Search for the cell housing the specified text and yield its (X, Y) center coordinate. 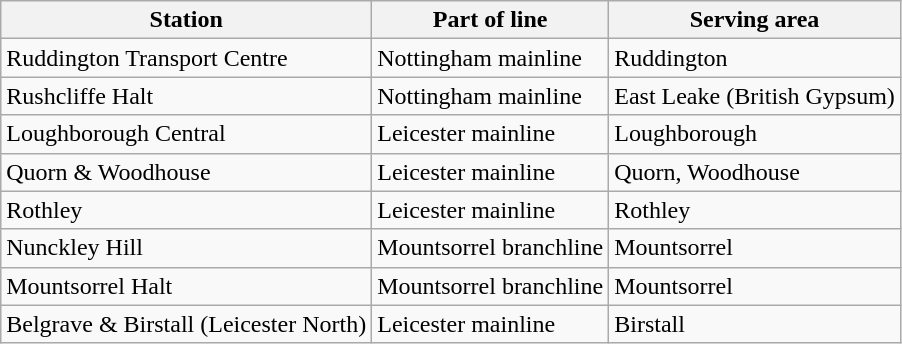
Station (186, 20)
Part of line (490, 20)
Quorn, Woodhouse (755, 172)
Birstall (755, 324)
Ruddington Transport Centre (186, 58)
Loughborough (755, 134)
Nunckley Hill (186, 248)
Belgrave & Birstall (Leicester North) (186, 324)
Mountsorrel Halt (186, 286)
Quorn & Woodhouse (186, 172)
East Leake (British Gypsum) (755, 96)
Rushcliffe Halt (186, 96)
Ruddington (755, 58)
Loughborough Central (186, 134)
Serving area (755, 20)
